Detect which cell encompasses the target text, then output its [X, Y] center coordinate. 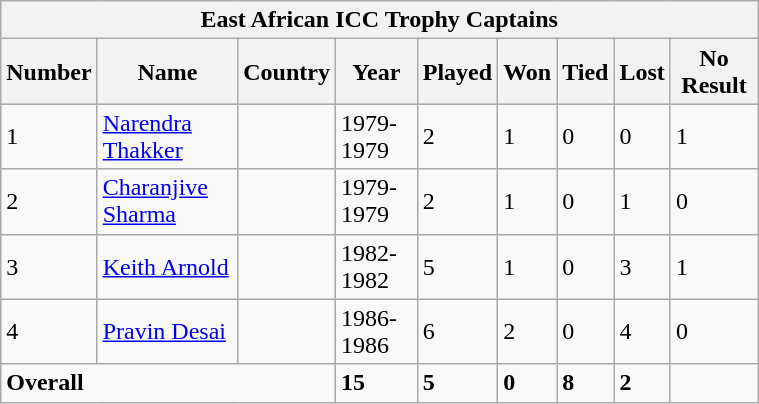
Year [376, 72]
No Result [714, 72]
8 [586, 383]
Narendra Thakker [168, 136]
Name [168, 72]
Overall [168, 383]
Country [287, 72]
Won [528, 72]
Pravin Desai [168, 332]
Lost [642, 72]
6 [457, 332]
Charanjive Sharma [168, 202]
Tied [586, 72]
1982-1982 [376, 266]
15 [376, 383]
Keith Arnold [168, 266]
East African ICC Trophy Captains [380, 20]
Played [457, 72]
Number [49, 72]
1986-1986 [376, 332]
